Identify which cell holds the provided text, then report its [X, Y] central coordinate. 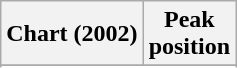
Peakposition [189, 34]
Chart (2002) [72, 34]
